Identify which cell holds the provided text, then report its [x, y] central coordinate. 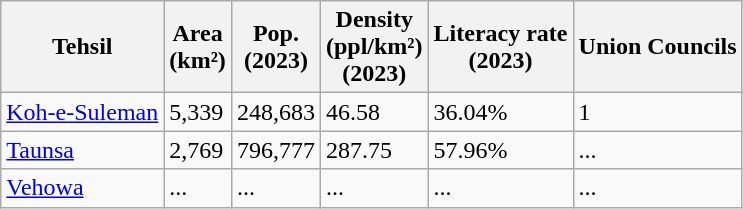
Vehowa [82, 188]
Union Councils [658, 47]
1 [658, 112]
36.04% [500, 112]
Density(ppl/km²)(2023) [374, 47]
57.96% [500, 150]
Tehsil [82, 47]
248,683 [276, 112]
Area(km²) [198, 47]
796,777 [276, 150]
Taunsa [82, 150]
5,339 [198, 112]
Literacy rate(2023) [500, 47]
287.75 [374, 150]
46.58 [374, 112]
Pop.(2023) [276, 47]
2,769 [198, 150]
Koh-e-Suleman [82, 112]
